Return (X, Y) of the center of cell containing provided text 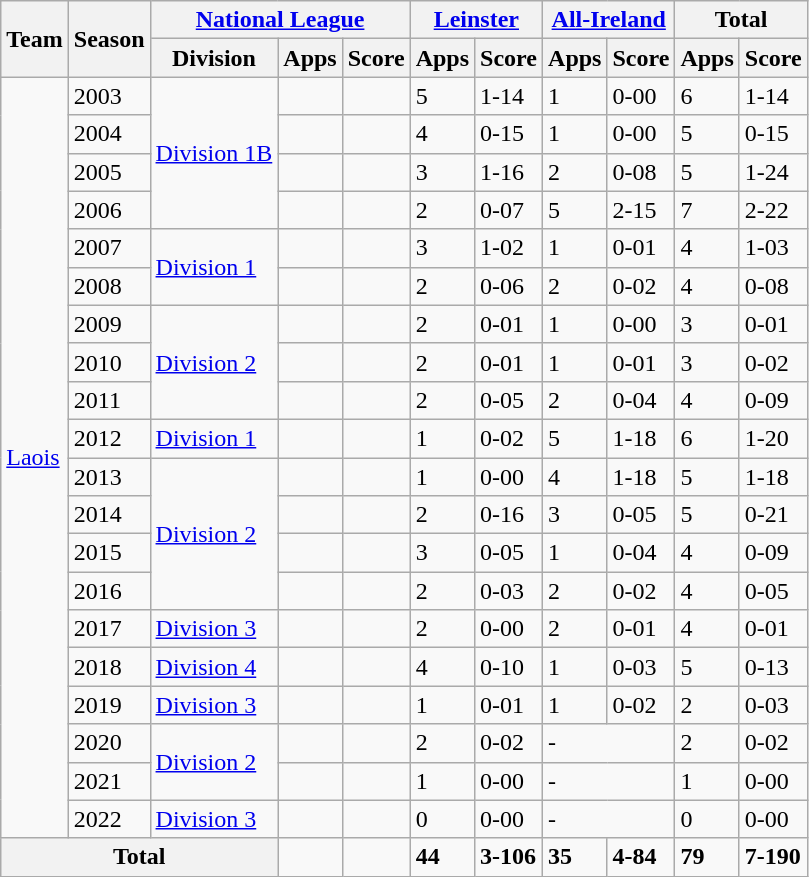
Division (214, 58)
Leinster (476, 20)
2008 (109, 286)
2010 (109, 362)
0-07 (509, 210)
2011 (109, 400)
Division 1B (214, 153)
1-03 (773, 248)
7 (707, 210)
Division 4 (214, 667)
2009 (109, 324)
2017 (109, 629)
2016 (109, 591)
2018 (109, 667)
2007 (109, 248)
1-20 (773, 438)
2006 (109, 210)
1-24 (773, 172)
2022 (109, 819)
Season (109, 39)
1-16 (509, 172)
35 (575, 857)
2005 (109, 172)
0-16 (509, 515)
Team (35, 39)
3-106 (509, 857)
0-10 (509, 667)
Laois (35, 458)
79 (707, 857)
0-21 (773, 515)
2021 (109, 781)
1-02 (509, 248)
National League (280, 20)
2014 (109, 515)
2003 (109, 96)
2012 (109, 438)
2020 (109, 743)
44 (442, 857)
2013 (109, 477)
0-13 (773, 667)
2019 (109, 705)
2004 (109, 134)
2-15 (641, 210)
0-06 (509, 286)
All-Ireland (609, 20)
2-22 (773, 210)
2015 (109, 553)
7-190 (773, 857)
4-84 (641, 857)
